Determine the (x, y) coordinate at the center of the cell enclosing the given text.  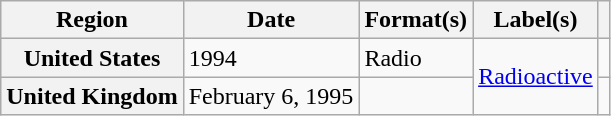
Region (92, 20)
United Kingdom (92, 96)
United States (92, 58)
Radioactive (536, 77)
February 6, 1995 (271, 96)
Date (271, 20)
1994 (271, 58)
Label(s) (536, 20)
Format(s) (416, 20)
Radio (416, 58)
